Pinpoint the cell where the given text exists, returning its (x, y) midpoint coordinate. 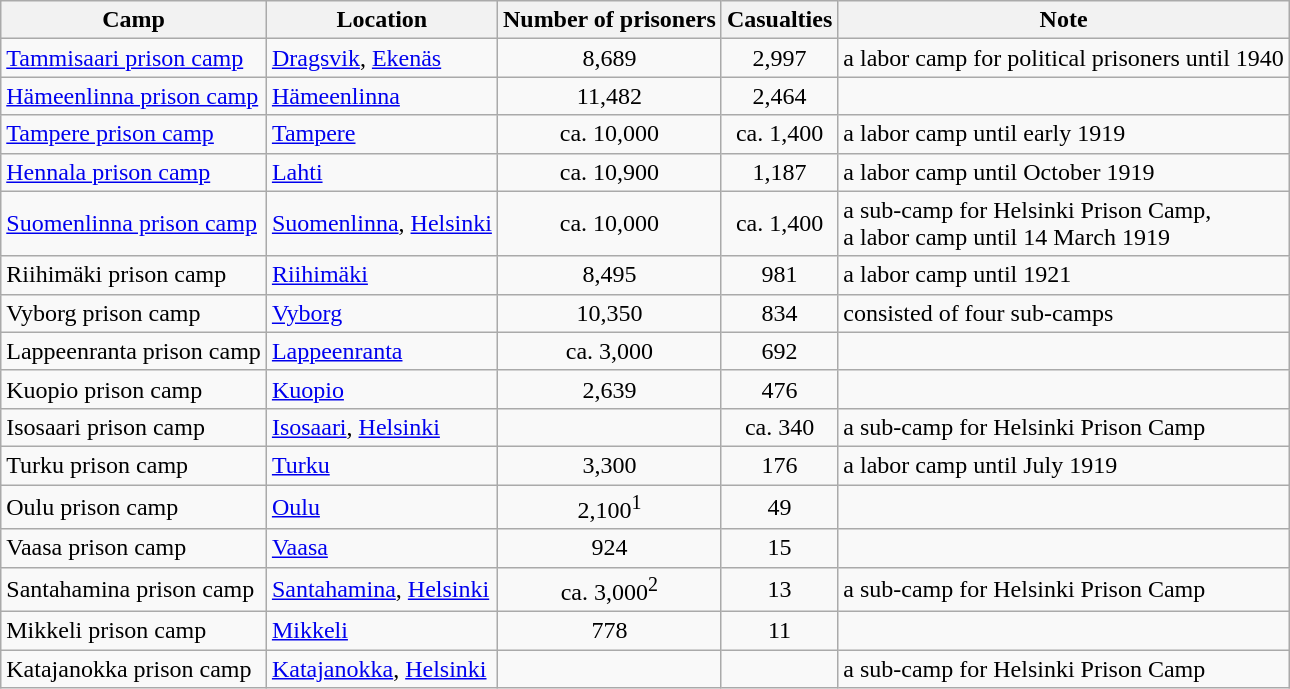
Isosaari prison camp (134, 427)
Oulu (382, 506)
2,639 (609, 389)
1,187 (779, 172)
Suomenlinna, Helsinki (382, 224)
Turku (382, 465)
2,1001 (609, 506)
Vaasa (382, 548)
Location (382, 20)
15 (779, 548)
ca. 10,900 (609, 172)
Kuopio (382, 389)
a labor camp until October 1919 (1064, 172)
Number of prisoners (609, 20)
Hämeenlinna (382, 96)
Mikkeli prison camp (134, 631)
Vyborg prison camp (134, 313)
Isosaari, Helsinki (382, 427)
ca. 3,000 (609, 351)
Camp (134, 20)
consisted of four sub-camps (1064, 313)
778 (609, 631)
Katajanokka, Helsinki (382, 669)
8,495 (609, 275)
Tampere (382, 134)
Kuopio prison camp (134, 389)
2,997 (779, 58)
3,300 (609, 465)
Hämeenlinna prison camp (134, 96)
a labor camp until early 1919 (1064, 134)
Tampere prison camp (134, 134)
a labor camp until July 1919 (1064, 465)
Tammisaari prison camp (134, 58)
Turku prison camp (134, 465)
Casualties (779, 20)
Lahti (382, 172)
8,689 (609, 58)
Oulu prison camp (134, 506)
981 (779, 275)
692 (779, 351)
Katajanokka prison camp (134, 669)
a sub-camp for Helsinki Prison Camp, a labor camp until 14 March 1919 (1064, 224)
Mikkeli (382, 631)
Santahamina, Helsinki (382, 590)
Note (1064, 20)
11,482 (609, 96)
Santahamina prison camp (134, 590)
2,464 (779, 96)
176 (779, 465)
11 (779, 631)
Hennala prison camp (134, 172)
Vyborg (382, 313)
924 (609, 548)
10,350 (609, 313)
a labor camp until 1921 (1064, 275)
Lappeenranta (382, 351)
Riihimäki (382, 275)
Dragsvik, Ekenäs (382, 58)
ca. 3,0002 (609, 590)
Riihimäki prison camp (134, 275)
49 (779, 506)
a labor camp for political prisoners until 1940 (1064, 58)
834 (779, 313)
ca. 340 (779, 427)
Vaasa prison camp (134, 548)
13 (779, 590)
Suomenlinna prison camp (134, 224)
Lappeenranta prison camp (134, 351)
476 (779, 389)
